From the cell containing the given text, extract its center point as [x, y] coordinate. 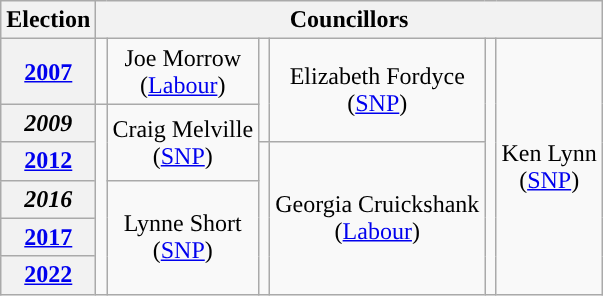
2017 [48, 237]
Ken Lynn(SNP) [549, 166]
Georgia Cruickshank(Labour) [378, 218]
2012 [48, 161]
Lynne Short(SNP) [183, 237]
2009 [48, 123]
2007 [48, 72]
Elizabeth Fordyce(SNP) [378, 90]
2022 [48, 275]
Councillors [350, 20]
2016 [48, 199]
Joe Morrow(Labour) [183, 72]
Election [48, 20]
Craig Melville(SNP) [183, 142]
